Scan for the cell matching the given text and deliver its (x, y) coordinate at center. 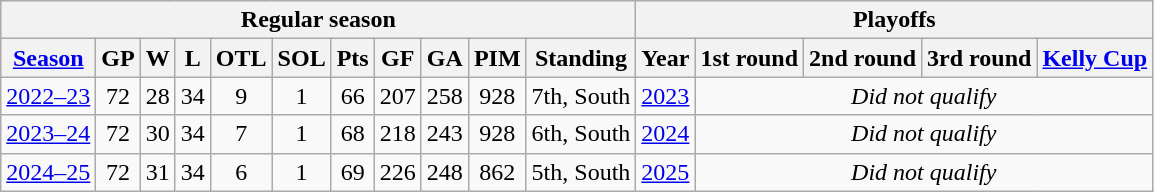
Pts (352, 58)
GP (118, 58)
7th, South (581, 96)
2nd round (863, 58)
3rd round (980, 58)
226 (398, 172)
862 (497, 172)
258 (444, 96)
Season (48, 58)
Regular season (318, 20)
Standing (581, 58)
OTL (241, 58)
2025 (666, 172)
243 (444, 134)
GF (398, 58)
207 (398, 96)
2024–25 (48, 172)
Kelly Cup (1095, 58)
2023–24 (48, 134)
Playoffs (894, 20)
6 (241, 172)
66 (352, 96)
1st round (750, 58)
69 (352, 172)
9 (241, 96)
68 (352, 134)
5th, South (581, 172)
L (192, 58)
30 (158, 134)
218 (398, 134)
2024 (666, 134)
7 (241, 134)
31 (158, 172)
PIM (497, 58)
6th, South (581, 134)
SOL (302, 58)
2022–23 (48, 96)
2023 (666, 96)
Year (666, 58)
GA (444, 58)
248 (444, 172)
W (158, 58)
28 (158, 96)
